Output the [x, y] coordinate of the center of the cell containing the given text.  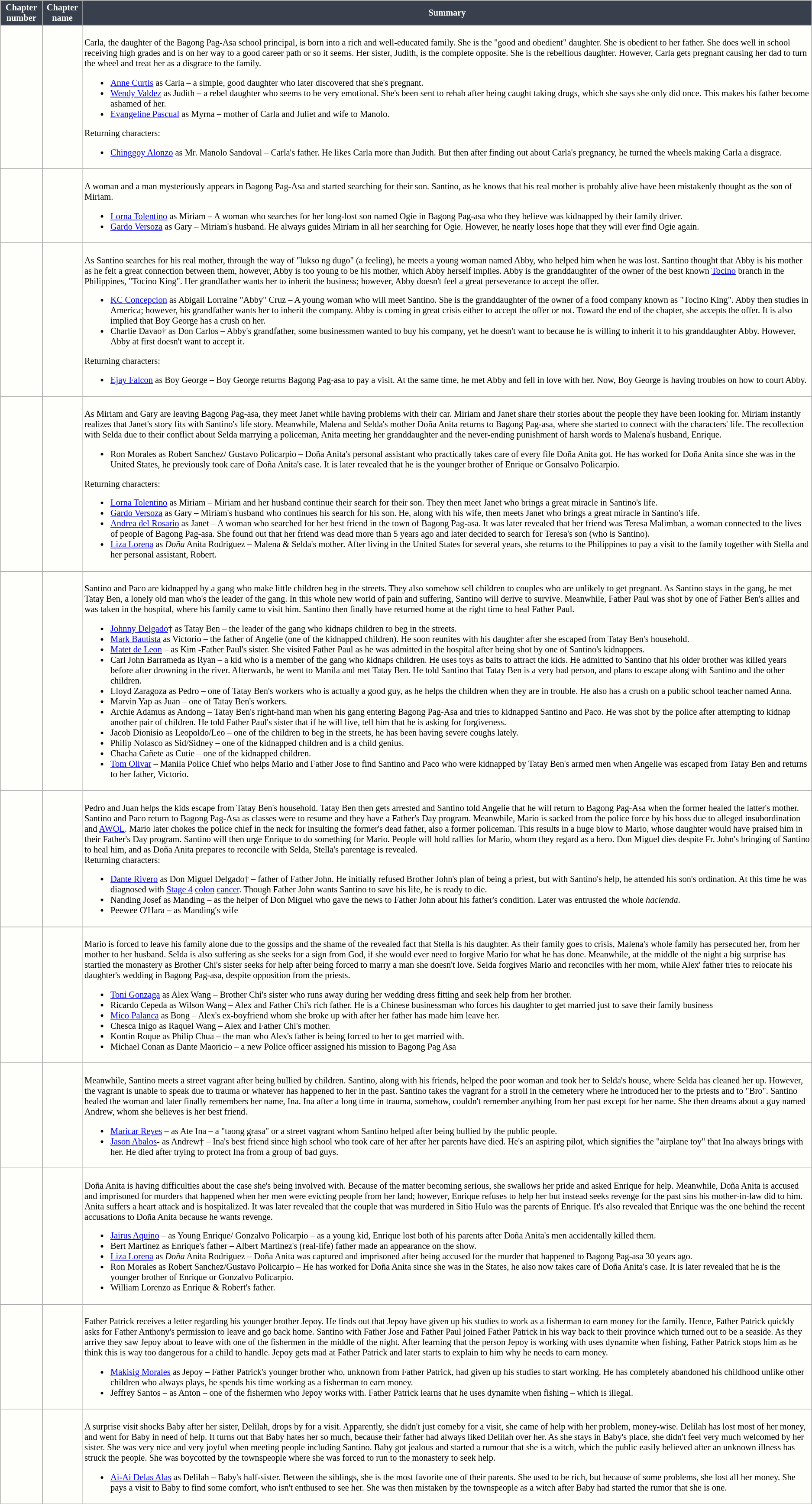
Chapter number [22, 13]
Summary [447, 13]
Chapter name [62, 13]
